Locate the cell with the specified text and output its [X, Y] center coordinate. 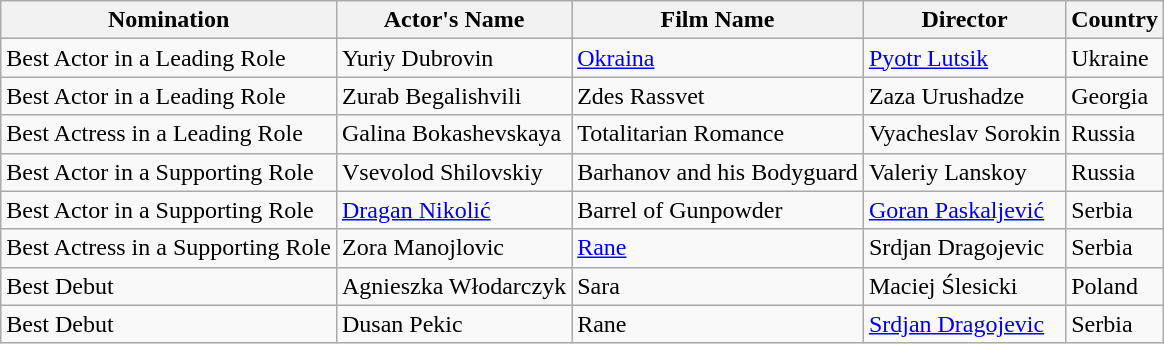
Director [964, 20]
Poland [1115, 286]
Sara [718, 286]
Actor's Name [454, 20]
Country [1115, 20]
Pyotr Lutsik [964, 58]
Maciej Ślesicki [964, 286]
Yuriy Dubrovin [454, 58]
Zurab Begalishvili [454, 96]
Dragan Nikolić [454, 210]
Zaza Urushadze [964, 96]
Galina Bokashevskaya [454, 134]
Goran Paskaljević [964, 210]
Totalitarian Romance [718, 134]
Zora Manojlovic [454, 248]
Best Actress in a Supporting Role [169, 248]
Agnieszka Włodarczyk [454, 286]
Nomination [169, 20]
Vsevolod Shilovskiy [454, 172]
Vyacheslav Sorokin [964, 134]
Best Actress in a Leading Role [169, 134]
Film Name [718, 20]
Okraina [718, 58]
Dusan Pekic [454, 324]
Zdes Rassvet [718, 96]
Georgia [1115, 96]
Barhanov and his Bodyguard [718, 172]
Valeriy Lanskoy [964, 172]
Barrel of Gunpowder [718, 210]
Ukraine [1115, 58]
